Identify which cell holds the provided text, then report its [x, y] central coordinate. 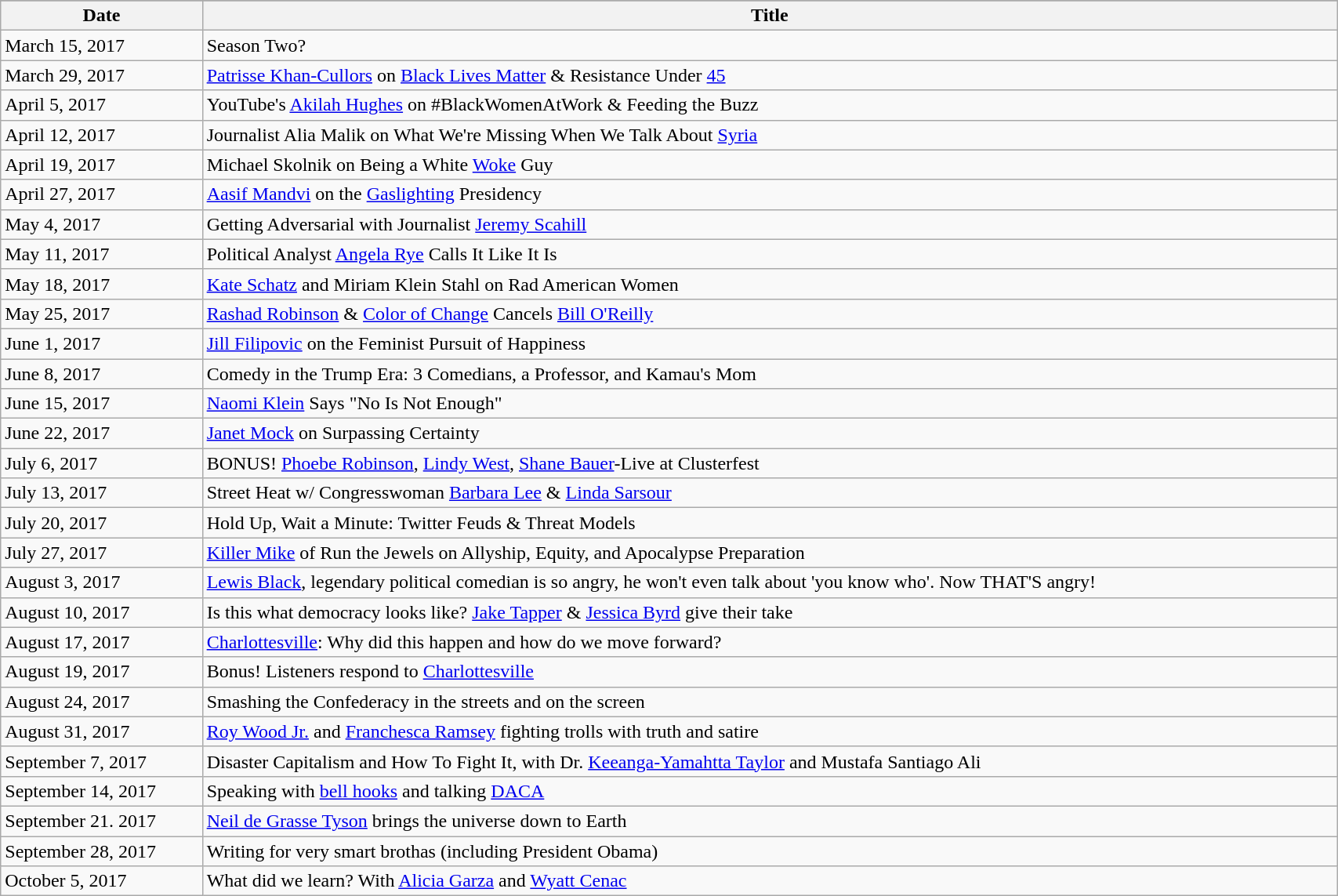
July 27, 2017 [102, 553]
Date [102, 16]
March 15, 2017 [102, 45]
Aasif Mandvi on the Gaslighting Presidency [770, 194]
What did we learn? With Alicia Garza and Wyatt Cenac [770, 881]
Title [770, 16]
Patrisse Khan-Cullors on Black Lives Matter & Resistance Under 45 [770, 75]
Roy Wood Jr. and Franchesca Ramsey fighting trolls with truth and satire [770, 731]
July 6, 2017 [102, 463]
Smashing the Confederacy in the streets and on the screen [770, 702]
Kate Schatz and Miriam Klein Stahl on Rad American Women [770, 284]
August 24, 2017 [102, 702]
May 18, 2017 [102, 284]
Killer Mike of Run the Jewels on Allyship, Equity, and Apocalypse Preparation [770, 553]
June 1, 2017 [102, 343]
Street Heat w/ Congresswoman Barbara Lee & Linda Sarsour [770, 493]
June 8, 2017 [102, 374]
Rashad Robinson & Color of Change Cancels Bill O'Reilly [770, 314]
May 11, 2017 [102, 254]
Charlottesville: Why did this happen and how do we move forward? [770, 642]
Naomi Klein Says "No Is Not Enough" [770, 404]
Season Two? [770, 45]
September 14, 2017 [102, 791]
April 12, 2017 [102, 135]
April 19, 2017 [102, 165]
Journalist Alia Malik on What We're Missing When We Talk About Syria [770, 135]
September 28, 2017 [102, 851]
April 27, 2017 [102, 194]
Is this what democracy looks like? Jake Tapper & Jessica Byrd give their take [770, 612]
Comedy in the Trump Era: 3 Comedians, a Professor, and Kamau's Mom [770, 374]
Speaking with bell hooks and talking DACA [770, 791]
May 4, 2017 [102, 224]
June 15, 2017 [102, 404]
October 5, 2017 [102, 881]
Neil de Grasse Tyson brings the universe down to Earth [770, 821]
July 13, 2017 [102, 493]
August 19, 2017 [102, 672]
YouTube's Akilah Hughes on #BlackWomenAtWork & Feeding the Buzz [770, 105]
Bonus! Listeners respond to Charlottesville [770, 672]
May 25, 2017 [102, 314]
August 17, 2017 [102, 642]
Getting Adversarial with Journalist Jeremy Scahill [770, 224]
July 20, 2017 [102, 523]
September 21. 2017 [102, 821]
Janet Mock on Surpassing Certainty [770, 433]
August 3, 2017 [102, 582]
Hold Up, Wait a Minute: Twitter Feuds & Threat Models [770, 523]
August 31, 2017 [102, 731]
Political Analyst Angela Rye Calls It Like It Is [770, 254]
April 5, 2017 [102, 105]
Writing for very smart brothas (including President Obama) [770, 851]
March 29, 2017 [102, 75]
August 10, 2017 [102, 612]
June 22, 2017 [102, 433]
Disaster Capitalism and How To Fight It, with Dr. Keeanga-Yamahtta Taylor and Mustafa Santiago Ali [770, 761]
Michael Skolnik on Being a White Woke Guy [770, 165]
September 7, 2017 [102, 761]
Lewis Black, legendary political comedian is so angry, he won't even talk about 'you know who'. Now THAT'S angry! [770, 582]
Jill Filipovic on the Feminist Pursuit of Happiness [770, 343]
BONUS! Phoebe Robinson, Lindy West, Shane Bauer-Live at Clusterfest [770, 463]
